Find where the given text appears and provide that cell's center as [x, y] coordinate. 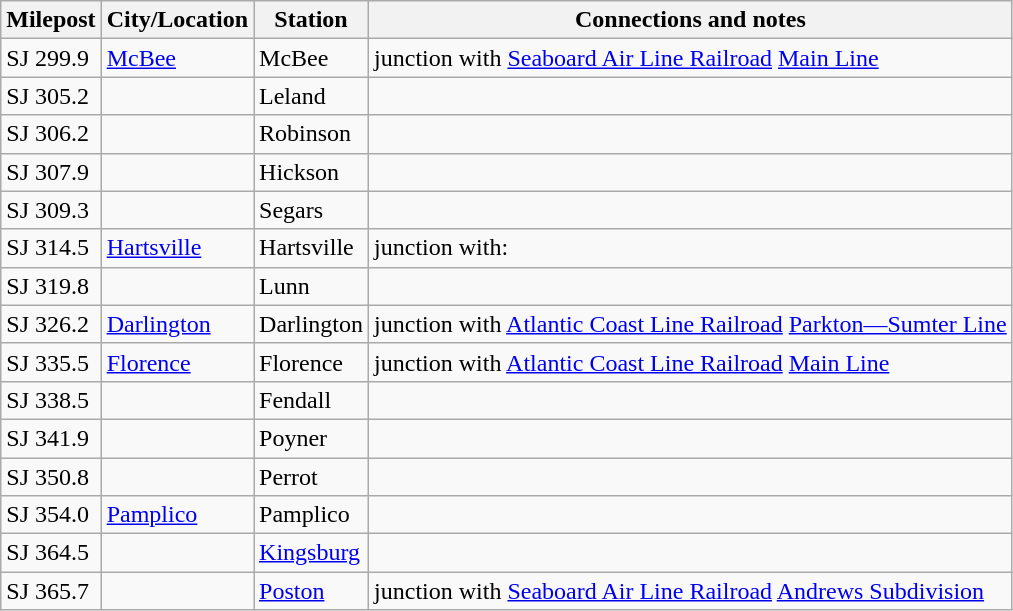
Poyner [312, 438]
SJ 306.2 [51, 134]
Robinson [312, 134]
SJ 335.5 [51, 362]
SJ 365.7 [51, 591]
Station [312, 20]
Segars [312, 210]
junction with Seaboard Air Line Railroad Main Line [691, 58]
SJ 341.9 [51, 438]
SJ 350.8 [51, 477]
junction with: [691, 248]
Kingsburg [312, 553]
junction with Seaboard Air Line Railroad Andrews Subdivision [691, 591]
SJ 326.2 [51, 324]
junction with Atlantic Coast Line Railroad Parkton—Sumter Line [691, 324]
SJ 338.5 [51, 400]
SJ 319.8 [51, 286]
SJ 299.9 [51, 58]
SJ 354.0 [51, 515]
Hickson [312, 172]
SJ 307.9 [51, 172]
Perrot [312, 477]
Connections and notes [691, 20]
Lunn [312, 286]
SJ 305.2 [51, 96]
Poston [312, 591]
Leland [312, 96]
Fendall [312, 400]
SJ 309.3 [51, 210]
Milepost [51, 20]
City/Location [177, 20]
junction with Atlantic Coast Line Railroad Main Line [691, 362]
SJ 364.5 [51, 553]
SJ 314.5 [51, 248]
